Capture the cell that displays the provided text and extract its [x, y] central coordinate. 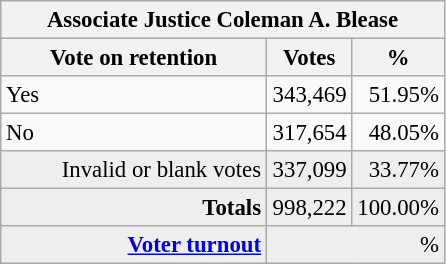
Invalid or blank votes [134, 170]
Totals [134, 208]
No [134, 133]
Associate Justice Coleman A. Blease [222, 20]
Vote on retention [134, 58]
317,654 [309, 133]
Yes [134, 95]
51.95% [398, 95]
343,469 [309, 95]
Votes [309, 58]
Voter turnout [134, 245]
100.00% [398, 208]
33.77% [398, 170]
337,099 [309, 170]
998,222 [309, 208]
48.05% [398, 133]
